Search for the cell housing the specified text and yield its (x, y) center coordinate. 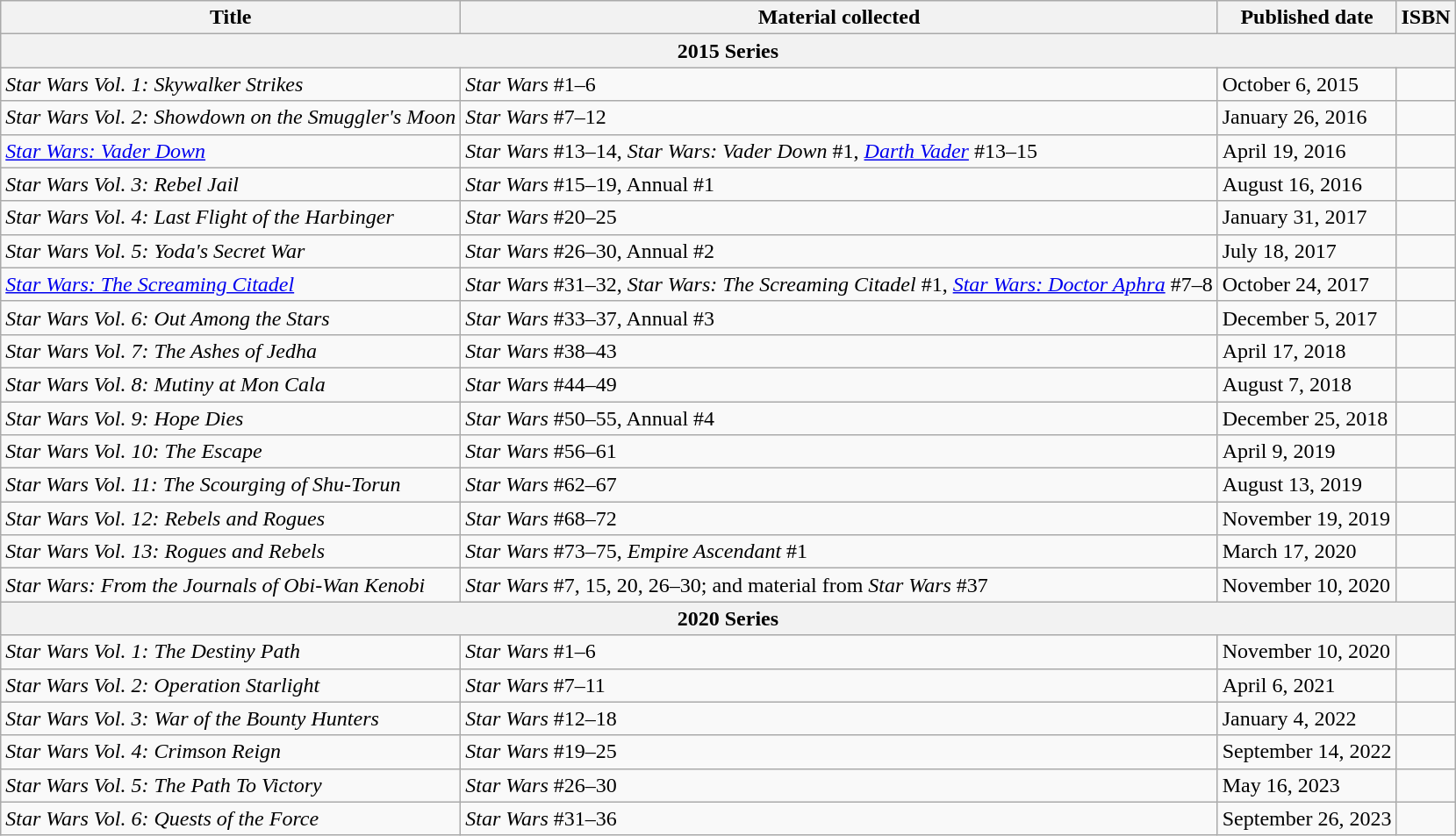
Star Wars Vol. 2: Showdown on the Smuggler's Moon (231, 118)
October 24, 2017 (1307, 284)
ISBN (1425, 18)
September 14, 2022 (1307, 752)
Star Wars #50–55, Annual #4 (839, 418)
Title (231, 18)
October 6, 2015 (1307, 84)
Star Wars: The Screaming Citadel (231, 284)
Star Wars Vol. 11: The Scourging of Shu-Torun (231, 485)
2020 Series (728, 618)
Star Wars: Vader Down (231, 151)
Star Wars Vol. 7: The Ashes of Jedha (231, 351)
December 5, 2017 (1307, 318)
January 26, 2016 (1307, 118)
Published date (1307, 18)
Star Wars #33–37, Annual #3 (839, 318)
August 13, 2019 (1307, 485)
April 19, 2016 (1307, 151)
Star Wars #7–12 (839, 118)
April 17, 2018 (1307, 351)
Star Wars Vol. 1: Skywalker Strikes (231, 84)
Star Wars Vol. 5: The Path To Victory (231, 785)
April 6, 2021 (1307, 685)
Star Wars #13–14, Star Wars: Vader Down #1, Darth Vader #13–15 (839, 151)
2015 Series (728, 51)
Star Wars #62–67 (839, 485)
December 25, 2018 (1307, 418)
Star Wars Vol. 2: Operation Starlight (231, 685)
Star Wars #15–19, Annual #1 (839, 184)
Star Wars Vol. 12: Rebels and Rogues (231, 518)
Star Wars Vol. 8: Mutiny at Mon Cala (231, 384)
January 31, 2017 (1307, 218)
Star Wars Vol. 3: War of the Bounty Hunters (231, 718)
Star Wars Vol. 9: Hope Dies (231, 418)
August 16, 2016 (1307, 184)
Star Wars #7–11 (839, 685)
July 18, 2017 (1307, 251)
September 26, 2023 (1307, 818)
Star Wars Vol. 13: Rogues and Rebels (231, 552)
Star Wars #19–25 (839, 752)
August 7, 2018 (1307, 384)
Star Wars Vol. 4: Last Flight of the Harbinger (231, 218)
Star Wars #26–30, Annual #2 (839, 251)
Star Wars #31–32, Star Wars: The Screaming Citadel #1, Star Wars: Doctor Aphra #7–8 (839, 284)
Star Wars #73–75, Empire Ascendant #1 (839, 552)
Star Wars Vol. 6: Out Among the Stars (231, 318)
Star Wars #68–72 (839, 518)
Star Wars #44–49 (839, 384)
Star Wars Vol. 3: Rebel Jail (231, 184)
Star Wars #7, 15, 20, 26–30; and material from Star Wars #37 (839, 585)
Star Wars Vol. 4: Crimson Reign (231, 752)
Material collected (839, 18)
Star Wars #12–18 (839, 718)
Star Wars Vol. 10: The Escape (231, 452)
Star Wars Vol. 6: Quests of the Force (231, 818)
Star Wars #31–36 (839, 818)
Star Wars: From the Journals of Obi-Wan Kenobi (231, 585)
Star Wars #26–30 (839, 785)
Star Wars #38–43 (839, 351)
Star Wars Vol. 1: The Destiny Path (231, 652)
April 9, 2019 (1307, 452)
November 19, 2019 (1307, 518)
March 17, 2020 (1307, 552)
Star Wars #20–25 (839, 218)
January 4, 2022 (1307, 718)
May 16, 2023 (1307, 785)
Star Wars #56–61 (839, 452)
Star Wars Vol. 5: Yoda's Secret War (231, 251)
